Detect which cell encompasses the target text, then output its (x, y) center coordinate. 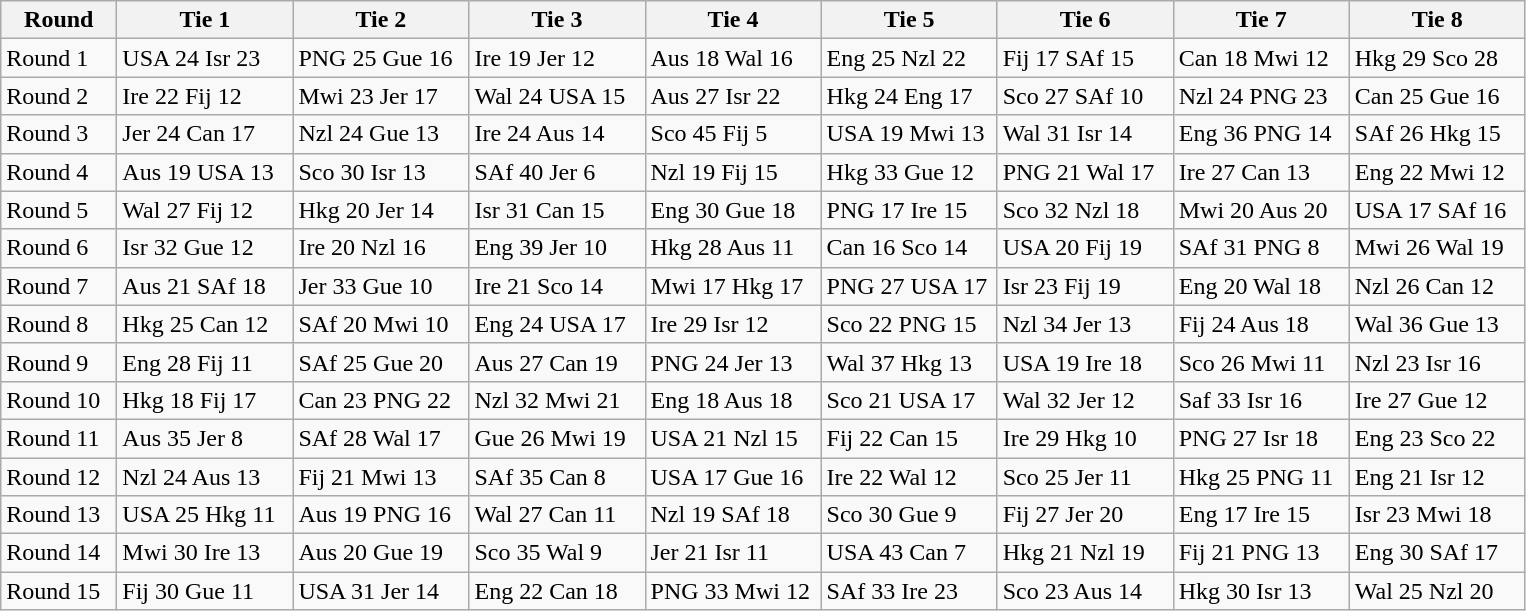
Sco 26 Mwi 11 (1261, 362)
Wal 36 Gue 13 (1437, 324)
PNG 21 Wal 17 (1085, 172)
Aus 35 Jer 8 (205, 438)
Round 10 (59, 400)
Mwi 26 Wal 19 (1437, 248)
Eng 24 USA 17 (557, 324)
Isr 31 Can 15 (557, 210)
Nzl 24 Gue 13 (381, 134)
Can 16 Sco 14 (909, 248)
Round 5 (59, 210)
Round 7 (59, 286)
Eng 20 Wal 18 (1261, 286)
Ire 27 Gue 12 (1437, 400)
Round 3 (59, 134)
Aus 19 USA 13 (205, 172)
Sco 35 Wal 9 (557, 553)
Nzl 24 Aus 13 (205, 477)
Nzl 19 Fij 15 (733, 172)
Nzl 23 Isr 16 (1437, 362)
Ire 29 Isr 12 (733, 324)
Ire 24 Aus 14 (557, 134)
Hkg 21 Nzl 19 (1085, 553)
Sco 22 PNG 15 (909, 324)
Round 13 (59, 515)
Wal 27 Fij 12 (205, 210)
Hkg 30 Isr 13 (1261, 591)
Round 4 (59, 172)
Aus 19 PNG 16 (381, 515)
Tie 8 (1437, 20)
Isr 32 Gue 12 (205, 248)
Hkg 24 Eng 17 (909, 96)
SAf 31 PNG 8 (1261, 248)
USA 31 Jer 14 (381, 591)
Isr 23 Mwi 18 (1437, 515)
Tie 2 (381, 20)
USA 24 Isr 23 (205, 58)
Tie 6 (1085, 20)
SAf 35 Can 8 (557, 477)
Wal 24 USA 15 (557, 96)
Round 2 (59, 96)
Sco 21 USA 17 (909, 400)
Isr 23 Fij 19 (1085, 286)
PNG 24 Jer 13 (733, 362)
Nzl 24 PNG 23 (1261, 96)
Fij 21 PNG 13 (1261, 553)
Eng 36 PNG 14 (1261, 134)
Aus 18 Wal 16 (733, 58)
Gue 26 Mwi 19 (557, 438)
Round 11 (59, 438)
Aus 27 Can 19 (557, 362)
Mwi 30 Ire 13 (205, 553)
Round 12 (59, 477)
Wal 37 Hkg 13 (909, 362)
Ire 29 Hkg 10 (1085, 438)
USA 19 Mwi 13 (909, 134)
Tie 7 (1261, 20)
Eng 39 Jer 10 (557, 248)
PNG 33 Mwi 12 (733, 591)
USA 20 Fij 19 (1085, 248)
Eng 30 SAf 17 (1437, 553)
USA 43 Can 7 (909, 553)
Sco 30 Gue 9 (909, 515)
Fij 17 SAf 15 (1085, 58)
Ire 19 Jer 12 (557, 58)
Sco 25 Jer 11 (1085, 477)
Eng 21 Isr 12 (1437, 477)
Wal 32 Jer 12 (1085, 400)
Can 23 PNG 22 (381, 400)
SAf 33 Ire 23 (909, 591)
Mwi 17 Hkg 17 (733, 286)
Hkg 18 Fij 17 (205, 400)
SAf 26 Hkg 15 (1437, 134)
Nzl 32 Mwi 21 (557, 400)
Aus 21 SAf 18 (205, 286)
Ire 22 Fij 12 (205, 96)
Mwi 20 Aus 20 (1261, 210)
Sco 32 Nzl 18 (1085, 210)
Aus 27 Isr 22 (733, 96)
Eng 23 Sco 22 (1437, 438)
Round 1 (59, 58)
Mwi 23 Jer 17 (381, 96)
Fij 21 Mwi 13 (381, 477)
Eng 22 Mwi 12 (1437, 172)
Tie 4 (733, 20)
Ire 20 Nzl 16 (381, 248)
Fij 30 Gue 11 (205, 591)
Eng 22 Can 18 (557, 591)
Round 14 (59, 553)
USA 21 Nzl 15 (733, 438)
Fij 22 Can 15 (909, 438)
Aus 20 Gue 19 (381, 553)
Hkg 25 Can 12 (205, 324)
Sco 30 Isr 13 (381, 172)
Round 15 (59, 591)
Nzl 19 SAf 18 (733, 515)
PNG 25 Gue 16 (381, 58)
Tie 5 (909, 20)
PNG 27 Isr 18 (1261, 438)
Eng 17 Ire 15 (1261, 515)
SAf 20 Mwi 10 (381, 324)
Round 9 (59, 362)
Round 6 (59, 248)
Fij 27 Jer 20 (1085, 515)
USA 17 SAf 16 (1437, 210)
Tie 1 (205, 20)
Fij 24 Aus 18 (1261, 324)
Hkg 20 Jer 14 (381, 210)
Ire 27 Can 13 (1261, 172)
Wal 25 Nzl 20 (1437, 591)
Eng 28 Fij 11 (205, 362)
Round (59, 20)
Eng 30 Gue 18 (733, 210)
Hkg 33 Gue 12 (909, 172)
Jer 21 Isr 11 (733, 553)
SAf 40 Jer 6 (557, 172)
PNG 27 USA 17 (909, 286)
Can 18 Mwi 12 (1261, 58)
Round 8 (59, 324)
PNG 17 Ire 15 (909, 210)
Saf 33 Isr 16 (1261, 400)
Eng 18 Aus 18 (733, 400)
USA 19 Ire 18 (1085, 362)
Sco 27 SAf 10 (1085, 96)
Jer 24 Can 17 (205, 134)
Nzl 34 Jer 13 (1085, 324)
Can 25 Gue 16 (1437, 96)
Sco 23 Aus 14 (1085, 591)
Wal 31 Isr 14 (1085, 134)
Tie 3 (557, 20)
Ire 22 Wal 12 (909, 477)
Ire 21 Sco 14 (557, 286)
Hkg 28 Aus 11 (733, 248)
USA 25 Hkg 11 (205, 515)
SAf 25 Gue 20 (381, 362)
Wal 27 Can 11 (557, 515)
Sco 45 Fij 5 (733, 134)
Hkg 25 PNG 11 (1261, 477)
USA 17 Gue 16 (733, 477)
Jer 33 Gue 10 (381, 286)
SAf 28 Wal 17 (381, 438)
Nzl 26 Can 12 (1437, 286)
Eng 25 Nzl 22 (909, 58)
Hkg 29 Sco 28 (1437, 58)
